Detect which cell encompasses the target text, then output its (X, Y) center coordinate. 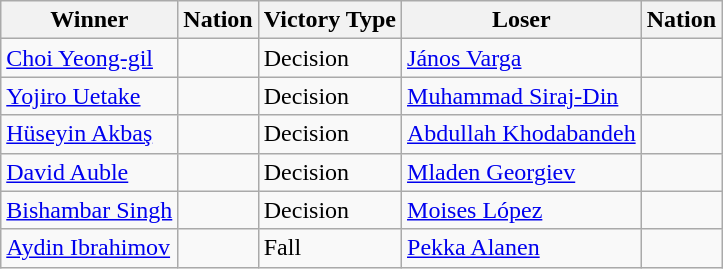
Moises López (522, 210)
David Auble (90, 172)
Bishambar Singh (90, 210)
János Varga (522, 58)
Winner (90, 20)
Yojiro Uetake (90, 96)
Mladen Georgiev (522, 172)
Choi Yeong-gil (90, 58)
Fall (330, 248)
Muhammad Siraj-Din (522, 96)
Aydin Ibrahimov (90, 248)
Pekka Alanen (522, 248)
Abdullah Khodabandeh (522, 134)
Victory Type (330, 20)
Loser (522, 20)
Hüseyin Akbaş (90, 134)
